Scan for the cell matching the given text and deliver its [X, Y] coordinate at center. 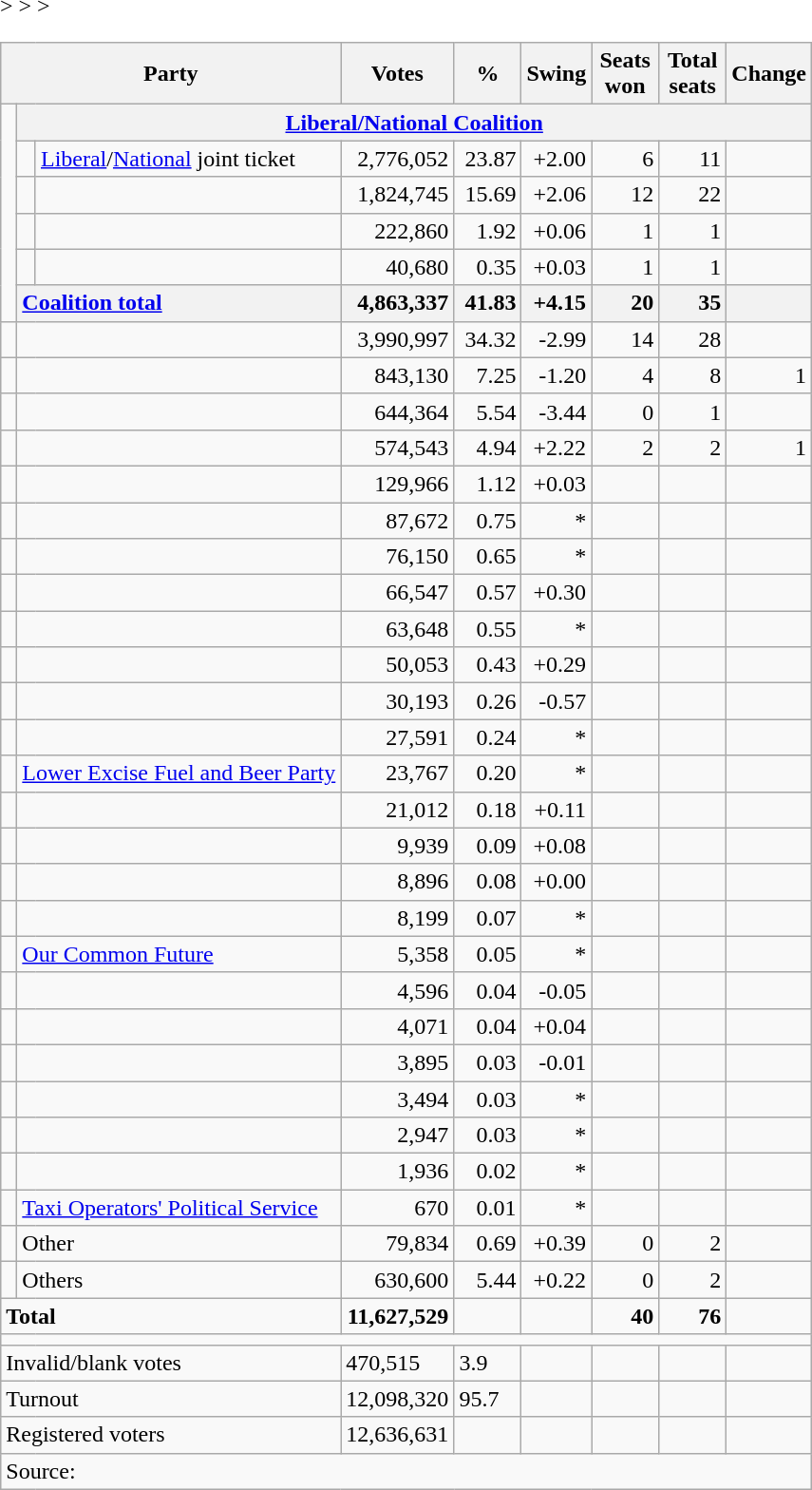
41.83 [488, 303]
79,834 [397, 1244]
8,896 [397, 882]
1.12 [488, 484]
5.44 [488, 1280]
Taxi Operators' Political Service [179, 1208]
76 [693, 1316]
3,990,997 [397, 339]
644,364 [397, 411]
-0.05 [557, 990]
-0.57 [557, 701]
23,767 [397, 774]
0.20 [488, 774]
0.18 [488, 810]
34.32 [488, 339]
8 [693, 375]
1,824,745 [397, 195]
Other [179, 1244]
-1.20 [557, 375]
0.43 [488, 665]
4.94 [488, 448]
222,860 [397, 231]
Lower Excise Fuel and Beer Party [179, 774]
0.09 [488, 846]
Party [171, 74]
Liberal/National Coalition [414, 123]
Registered voters [171, 1435]
843,130 [397, 375]
95.7 [488, 1399]
5,358 [397, 954]
0.24 [488, 737]
2,776,052 [397, 159]
470,515 [397, 1363]
11,627,529 [397, 1316]
0.07 [488, 918]
3,494 [397, 1099]
Coalition total [179, 303]
Liberal/National joint ticket [188, 159]
Source: [406, 1471]
3,895 [397, 1062]
Turnout [171, 1399]
20 [625, 303]
3.9 [488, 1363]
-0.01 [557, 1062]
22 [693, 195]
+0.22 [557, 1280]
0.05 [488, 954]
+0.04 [557, 1026]
-3.44 [557, 411]
11 [693, 159]
21,012 [397, 810]
Seats won [625, 74]
0.35 [488, 267]
0.57 [488, 593]
76,150 [397, 557]
87,672 [397, 520]
0.02 [488, 1172]
0.08 [488, 882]
Change [769, 74]
40 [625, 1316]
Swing [557, 74]
+2.06 [557, 195]
Votes [397, 74]
0.69 [488, 1244]
7.25 [488, 375]
1,936 [397, 1172]
+0.11 [557, 810]
2,947 [397, 1136]
12 [625, 195]
30,193 [397, 701]
-2.99 [557, 339]
129,966 [397, 484]
28 [693, 339]
Our Common Future [179, 954]
+2.22 [557, 448]
8,199 [397, 918]
+0.30 [557, 593]
0.65 [488, 557]
0.55 [488, 629]
% [488, 74]
+0.39 [557, 1244]
4 [625, 375]
35 [693, 303]
Others [179, 1280]
0.01 [488, 1208]
+2.00 [557, 159]
+0.29 [557, 665]
4,071 [397, 1026]
630,600 [397, 1280]
4,596 [397, 990]
12,098,320 [397, 1399]
Total [171, 1316]
Total seats [693, 74]
+0.08 [557, 846]
1.92 [488, 231]
6 [625, 159]
+0.00 [557, 882]
40,680 [397, 267]
0.75 [488, 520]
50,053 [397, 665]
+0.06 [557, 231]
15.69 [488, 195]
66,547 [397, 593]
9,939 [397, 846]
12,636,631 [397, 1435]
14 [625, 339]
4,863,337 [397, 303]
5.54 [488, 411]
23.87 [488, 159]
63,648 [397, 629]
Invalid/blank votes [171, 1363]
670 [397, 1208]
+4.15 [557, 303]
27,591 [397, 737]
0.26 [488, 701]
574,543 [397, 448]
